Pinpoint the cell where the given text exists, returning its (x, y) midpoint coordinate. 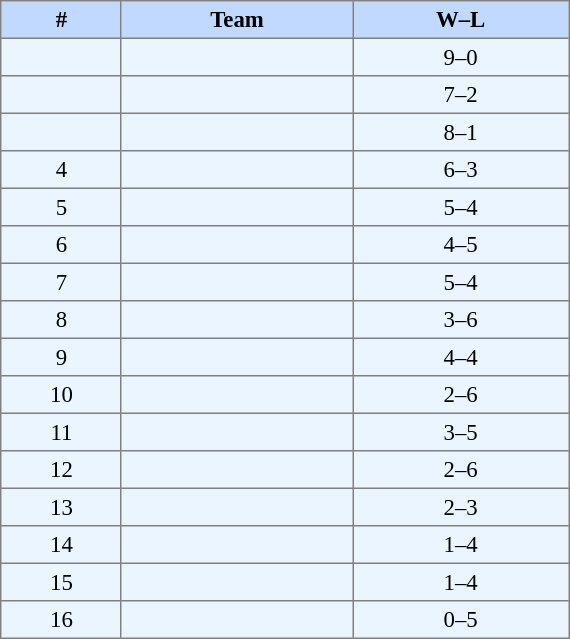
16 (61, 620)
15 (61, 582)
0–5 (461, 620)
5 (61, 207)
8–1 (461, 132)
W–L (461, 20)
2–3 (461, 507)
6 (61, 245)
4–4 (461, 357)
8 (61, 320)
13 (61, 507)
# (61, 20)
7–2 (461, 95)
12 (61, 470)
11 (61, 432)
14 (61, 545)
3–5 (461, 432)
7 (61, 282)
10 (61, 395)
6–3 (461, 170)
Team (236, 20)
9 (61, 357)
9–0 (461, 57)
4–5 (461, 245)
3–6 (461, 320)
4 (61, 170)
